Determine the (X, Y) coordinate at the center of the cell enclosing the given text.  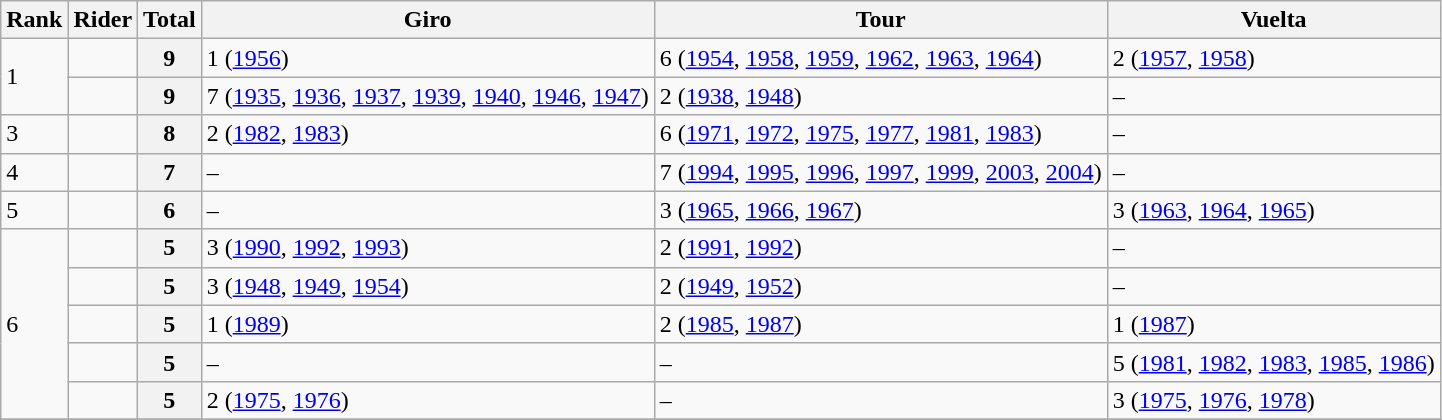
3 (1963, 1964, 1965) (1274, 210)
Rank (34, 20)
6 (1954, 1958, 1959, 1962, 1963, 1964) (880, 58)
Vuelta (1274, 20)
2 (1991, 1992) (880, 248)
Total (170, 20)
3 (1975, 1976, 1978) (1274, 400)
3 (1965, 1966, 1967) (880, 210)
8 (170, 134)
3 (34, 134)
5 (1981, 1982, 1983, 1985, 1986) (1274, 362)
3 (1990, 1992, 1993) (428, 248)
1 (1989) (428, 324)
7 (1994, 1995, 1996, 1997, 1999, 2003, 2004) (880, 172)
2 (1938, 1948) (880, 96)
2 (1957, 1958) (1274, 58)
2 (1975, 1976) (428, 400)
Rider (103, 20)
1 (1987) (1274, 324)
3 (1948, 1949, 1954) (428, 286)
2 (1982, 1983) (428, 134)
1 (1956) (428, 58)
6 (1971, 1972, 1975, 1977, 1981, 1983) (880, 134)
7 (170, 172)
7 (1935, 1936, 1937, 1939, 1940, 1946, 1947) (428, 96)
4 (34, 172)
1 (34, 77)
Giro (428, 20)
Tour (880, 20)
2 (1949, 1952) (880, 286)
2 (1985, 1987) (880, 324)
